Provide the (X, Y) coordinate of the cell's center where the given text is located.  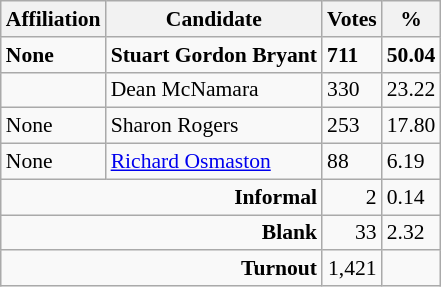
1,421 (352, 269)
Richard Osmaston (214, 162)
253 (352, 126)
2 (352, 197)
330 (352, 90)
Blank (162, 233)
0.14 (412, 197)
Stuart Gordon Bryant (214, 55)
23.22 (412, 90)
50.04 (412, 55)
Dean McNamara (214, 90)
6.19 (412, 162)
Sharon Rogers (214, 126)
Votes (352, 19)
88 (352, 162)
% (412, 19)
33 (352, 233)
Affiliation (54, 19)
Candidate (214, 19)
Informal (162, 197)
17.80 (412, 126)
Turnout (162, 269)
711 (352, 55)
2.32 (412, 233)
